Return the (x, y) coordinate for the center point of the cell that contains the specified text.  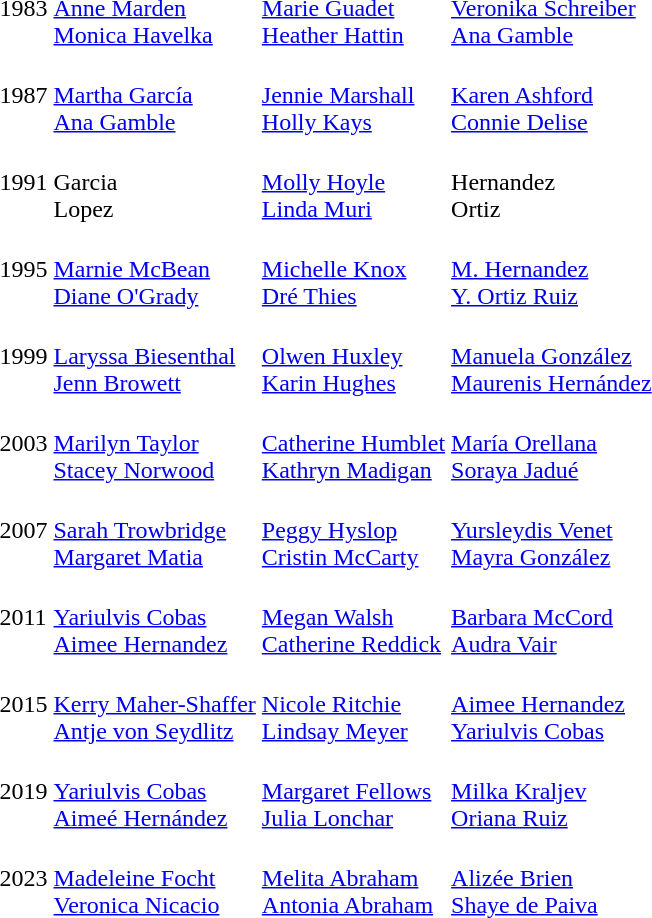
Margaret FellowsJulia Lonchar (353, 791)
GarciaLopez (154, 182)
Peggy HyslopCristin McCarty (353, 530)
Sarah TrowbridgeMargaret Matia (154, 530)
Jennie MarshallHolly Kays (353, 95)
Laryssa Biesenthal Jenn Browett (154, 356)
Catherine Humblet Kathryn Madigan (353, 443)
Molly HoyleLinda Muri (353, 182)
Megan Walsh Catherine Reddick (353, 617)
Michelle KnoxDré Thies (353, 269)
Marilyn Taylor Stacey Norwood (154, 443)
Kerry Maher-ShafferAntje von Seydlitz (154, 704)
Yariulvis Cobas Aimee Hernandez (154, 617)
Olwen Huxley Karin Hughes (353, 356)
Martha GarcíaAna Gamble (154, 95)
Nicole RitchieLindsay Meyer (353, 704)
Marnie McBeanDiane O'Grady (154, 269)
Yariulvis CobasAimeé Hernández (154, 791)
